Output the (x, y) coordinate of the center of the cell containing the given text.  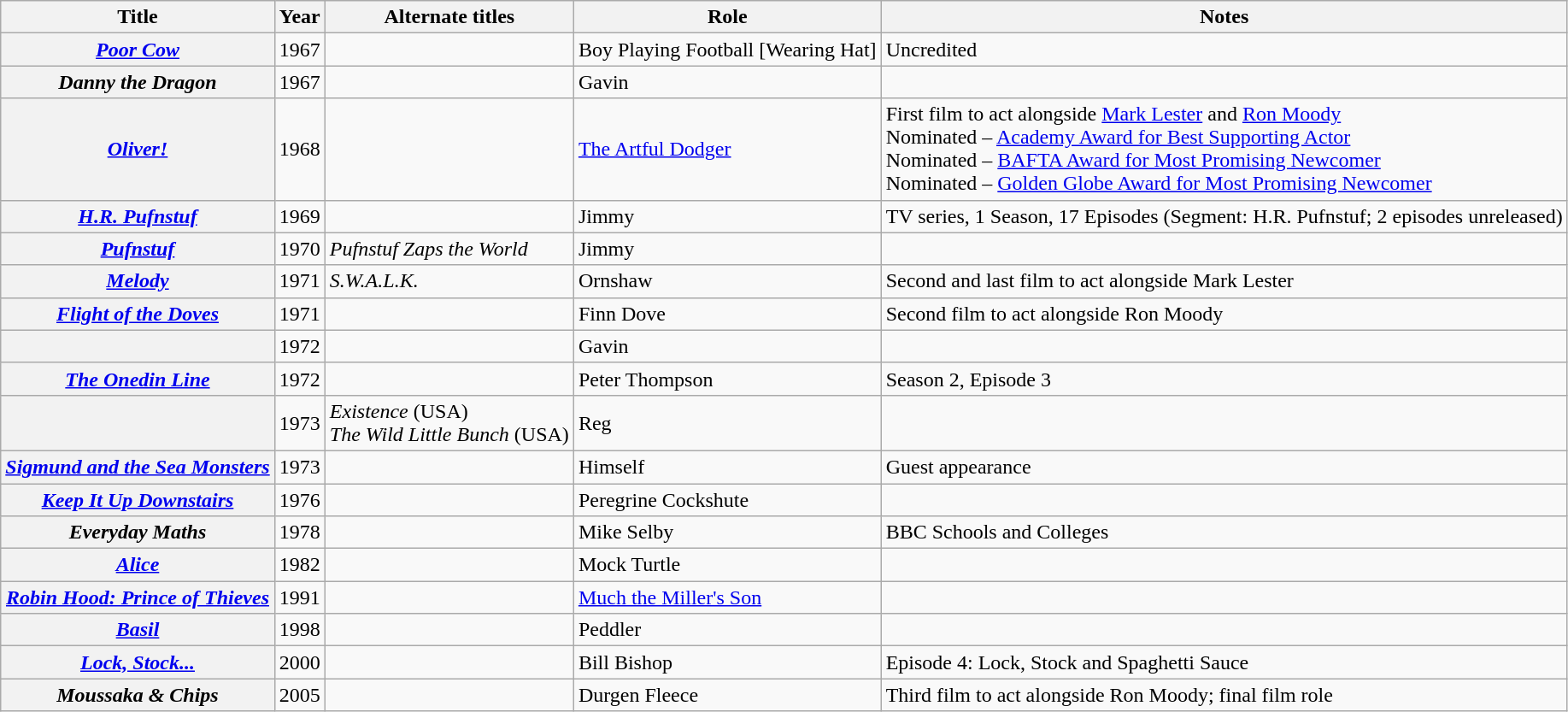
Robin Hood: Prince of Thieves (138, 597)
Second film to act alongside Ron Moody (1224, 314)
Much the Miller's Son (727, 597)
1976 (299, 500)
Ornshaw (727, 281)
Himself (727, 467)
BBC Schools and Colleges (1224, 533)
Third film to act alongside Ron Moody; final film role (1224, 695)
Year (299, 17)
Pufnstuf (138, 249)
Oliver! (138, 149)
1968 (299, 149)
Keep It Up Downstairs (138, 500)
The Onedin Line (138, 379)
Reg (727, 422)
Durgen Fleece (727, 695)
Danny the Dragon (138, 82)
Peddler (727, 630)
Flight of the Doves (138, 314)
Peter Thompson (727, 379)
Season 2, Episode 3 (1224, 379)
Melody (138, 281)
H.R. Pufnstuf (138, 216)
Role (727, 17)
1991 (299, 597)
Existence (USA)The Wild Little Bunch (USA) (449, 422)
Poor Cow (138, 50)
Pufnstuf Zaps the World (449, 249)
Everyday Maths (138, 533)
Bill Bishop (727, 662)
Finn Dove (727, 314)
Uncredited (1224, 50)
1982 (299, 565)
1998 (299, 630)
Basil (138, 630)
Title (138, 17)
1969 (299, 216)
Episode 4: Lock, Stock and Spaghetti Sauce (1224, 662)
Sigmund and the Sea Monsters (138, 467)
Alternate titles (449, 17)
Notes (1224, 17)
Peregrine Cockshute (727, 500)
Moussaka & Chips (138, 695)
1978 (299, 533)
Lock, Stock... (138, 662)
Guest appearance (1224, 467)
Second and last film to act alongside Mark Lester (1224, 281)
2000 (299, 662)
Mock Turtle (727, 565)
Boy Playing Football [Wearing Hat] (727, 50)
2005 (299, 695)
TV series, 1 Season, 17 Episodes (Segment: H.R. Pufnstuf; 2 episodes unreleased) (1224, 216)
Alice (138, 565)
S.W.A.L.K. (449, 281)
The Artful Dodger (727, 149)
Mike Selby (727, 533)
1970 (299, 249)
